Find where the given text appears and provide that cell's center as (X, Y) coordinate. 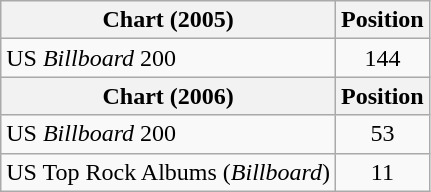
Chart (2006) (168, 96)
11 (383, 172)
US Top Rock Albums (Billboard) (168, 172)
Chart (2005) (168, 20)
144 (383, 58)
53 (383, 134)
